Extract the (X, Y) coordinate from the center of the cell holding the provided text.  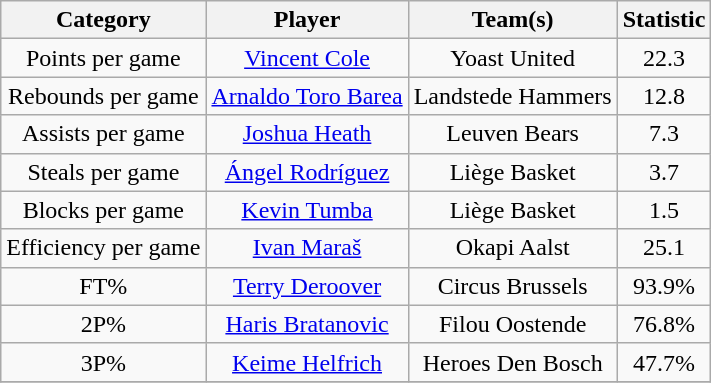
76.8% (664, 324)
1.5 (664, 210)
Arnaldo Toro Barea (307, 96)
12.8 (664, 96)
Steals per game (104, 172)
Yoast United (512, 58)
Efficiency per game (104, 248)
Ivan Maraš (307, 248)
Points per game (104, 58)
Assists per game (104, 134)
Kevin Tumba (307, 210)
Okapi Aalst (512, 248)
3.7 (664, 172)
Team(s) (512, 20)
Vincent Cole (307, 58)
Category (104, 20)
2P% (104, 324)
93.9% (664, 286)
Terry Deroover (307, 286)
Player (307, 20)
3P% (104, 362)
7.3 (664, 134)
Blocks per game (104, 210)
47.7% (664, 362)
Landstede Hammers (512, 96)
Haris Bratanovic (307, 324)
Leuven Bears (512, 134)
Rebounds per game (104, 96)
Ángel Rodríguez (307, 172)
Filou Oostende (512, 324)
Statistic (664, 20)
Heroes Den Bosch (512, 362)
25.1 (664, 248)
FT% (104, 286)
22.3 (664, 58)
Circus Brussels (512, 286)
Joshua Heath (307, 134)
Keime Helfrich (307, 362)
